Identify which cell holds the provided text, then report its (X, Y) central coordinate. 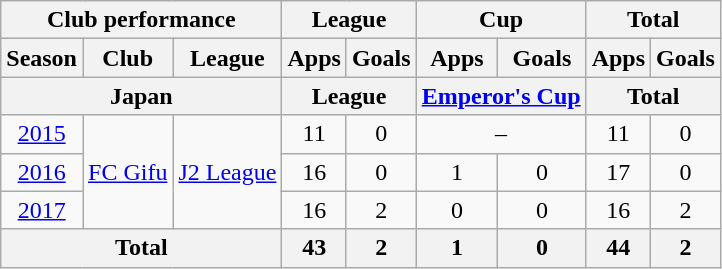
– (501, 134)
2017 (42, 210)
Club performance (142, 20)
Emperor's Cup (501, 96)
FC Gifu (127, 172)
17 (618, 172)
2016 (42, 172)
Season (42, 58)
44 (618, 248)
Cup (501, 20)
J2 League (228, 172)
2015 (42, 134)
Japan (142, 96)
43 (314, 248)
Club (127, 58)
